Return the [X, Y] coordinate for the center point of the cell that contains the specified text.  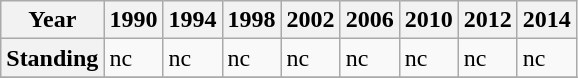
2006 [370, 20]
2014 [546, 20]
Standing [52, 58]
1994 [192, 20]
2010 [428, 20]
Year [52, 20]
2012 [488, 20]
1990 [134, 20]
1998 [252, 20]
2002 [310, 20]
